Pinpoint the cell where the given text exists, returning its (x, y) midpoint coordinate. 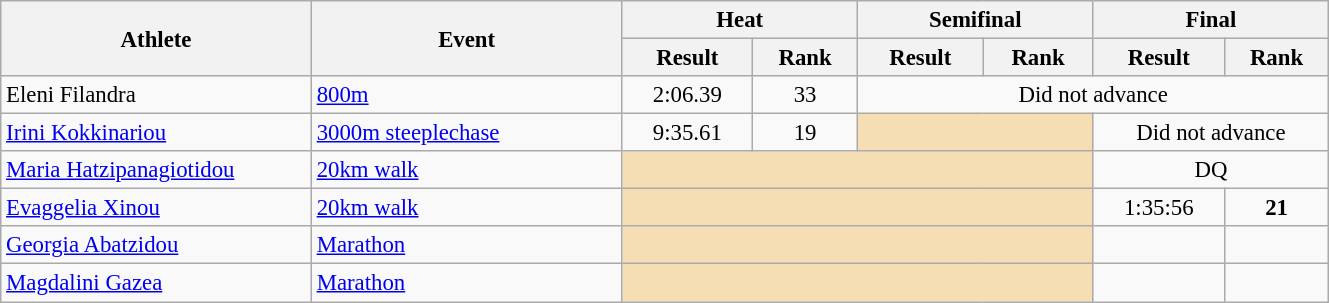
33 (806, 95)
Irini Kokkinariou (156, 133)
Athlete (156, 38)
Semifinal (976, 20)
Heat (740, 20)
2:06.39 (688, 95)
DQ (1211, 170)
3000m steeplechase (466, 133)
800m (466, 95)
Eleni Filandra (156, 95)
Magdalini Gazea (156, 283)
21 (1276, 208)
Maria Hatzipanagiotidou (156, 170)
9:35.61 (688, 133)
1:35:56 (1158, 208)
Evaggelia Xinou (156, 208)
Georgia Abatzidou (156, 245)
Event (466, 38)
19 (806, 133)
Final (1211, 20)
